Provide the [x, y] coordinate of the cell's center where the given text is located.  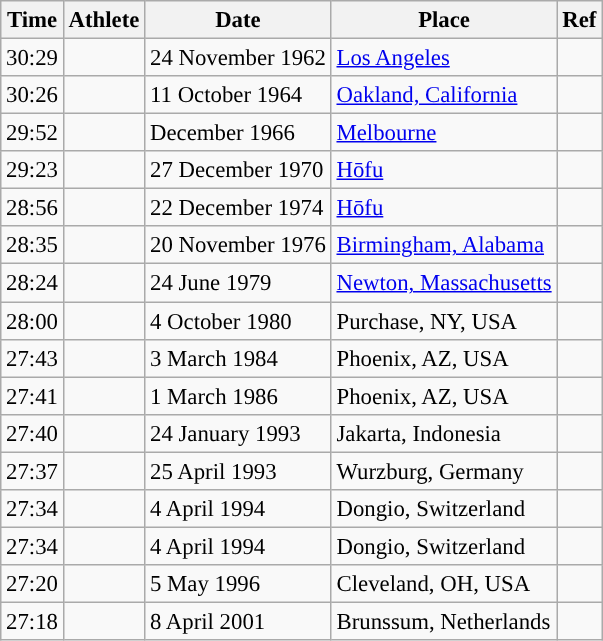
5 May 1996 [238, 584]
Place [444, 20]
29:52 [32, 133]
27:18 [32, 621]
28:00 [32, 321]
Athlete [104, 20]
11 October 1964 [238, 95]
20 November 1976 [238, 245]
28:35 [32, 245]
24 June 1979 [238, 283]
27:43 [32, 358]
8 April 2001 [238, 621]
Purchase, NY, USA [444, 321]
27:37 [32, 471]
Melbourne [444, 133]
3 March 1984 [238, 358]
22 December 1974 [238, 208]
30:29 [32, 58]
27:40 [32, 433]
Jakarta, Indonesia [444, 433]
Time [32, 20]
24 January 1993 [238, 433]
Cleveland, OH, USA [444, 584]
25 April 1993 [238, 471]
Birmingham, Alabama [444, 245]
Oakland, California [444, 95]
24 November 1962 [238, 58]
28:56 [32, 208]
December 1966 [238, 133]
30:26 [32, 95]
Newton, Massachusetts [444, 283]
28:24 [32, 283]
27:41 [32, 396]
1 March 1986 [238, 396]
Ref [580, 20]
Brunssum, Netherlands [444, 621]
27 December 1970 [238, 170]
Date [238, 20]
Wurzburg, Germany [444, 471]
27:20 [32, 584]
Los Angeles [444, 58]
4 October 1980 [238, 321]
29:23 [32, 170]
